Pinpoint the cell where the given text exists, returning its (x, y) midpoint coordinate. 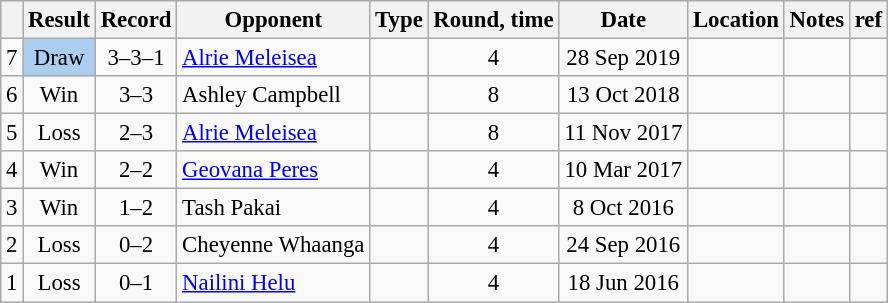
Result (60, 20)
1 (12, 283)
7 (12, 58)
Geovana Peres (274, 170)
2–3 (136, 133)
2 (12, 245)
8 Oct 2016 (624, 208)
18 Jun 2016 (624, 283)
Type (399, 20)
24 Sep 2016 (624, 245)
2–2 (136, 170)
6 (12, 95)
5 (12, 133)
Notes (816, 20)
Record (136, 20)
3–3 (136, 95)
Opponent (274, 20)
Date (624, 20)
Location (736, 20)
3 (12, 208)
0–1 (136, 283)
Tash Pakai (274, 208)
0–2 (136, 245)
Cheyenne Whaanga (274, 245)
Round, time (494, 20)
28 Sep 2019 (624, 58)
11 Nov 2017 (624, 133)
Ashley Campbell (274, 95)
Draw (60, 58)
3–3–1 (136, 58)
Nailini Helu (274, 283)
10 Mar 2017 (624, 170)
1–2 (136, 208)
13 Oct 2018 (624, 95)
ref (868, 20)
